Return [X, Y] of the center of cell containing provided text 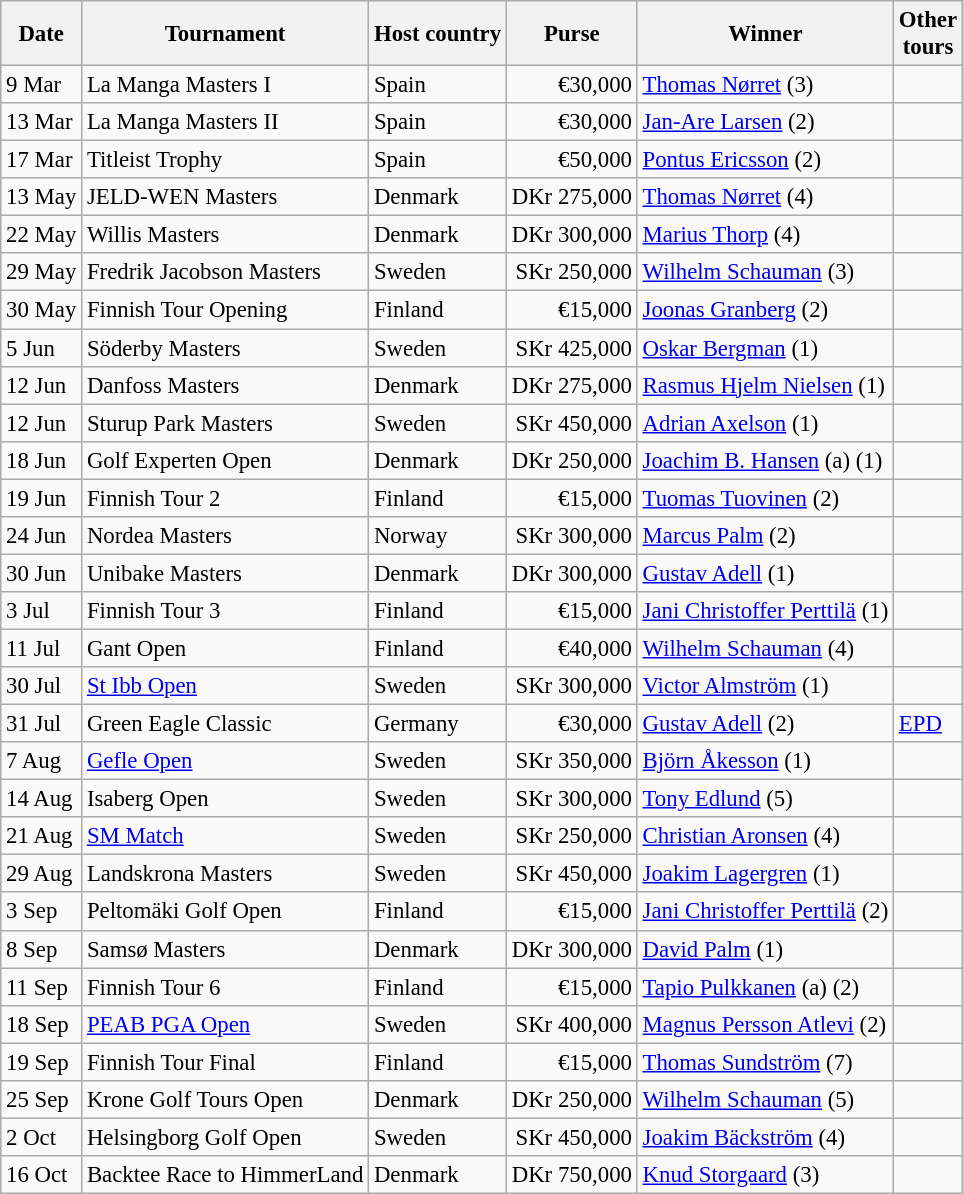
3 Sep [42, 912]
Marcus Palm (2) [765, 536]
13 May [42, 197]
Helsingborg Golf Open [226, 1137]
Othertours [928, 34]
9 Mar [42, 85]
Jani Christoffer Perttilä (1) [765, 611]
24 Jun [42, 536]
Gefle Open [226, 761]
Thomas Nørret (3) [765, 85]
Christian Aronsen (4) [765, 836]
Rasmus Hjelm Nielsen (1) [765, 385]
Magnus Persson Atlevi (2) [765, 1024]
Thomas Sundström (7) [765, 1062]
David Palm (1) [765, 949]
Wilhelm Schauman (5) [765, 1100]
13 Mar [42, 122]
Titleist Trophy [226, 160]
14 Aug [42, 799]
Adrian Axelson (1) [765, 423]
Tapio Pulkkanen (a) (2) [765, 987]
Date [42, 34]
Gustav Adell (2) [765, 724]
Pontus Ericsson (2) [765, 160]
DKr 750,000 [572, 1175]
Norway [438, 536]
Germany [438, 724]
18 Jun [42, 460]
€50,000 [572, 160]
17 Mar [42, 160]
11 Sep [42, 987]
22 May [42, 235]
SM Match [226, 836]
19 Sep [42, 1062]
30 May [42, 310]
Oskar Bergman (1) [765, 348]
Finnish Tour Final [226, 1062]
21 Aug [42, 836]
18 Sep [42, 1024]
30 Jun [42, 573]
Wilhelm Schauman (3) [765, 273]
Joonas Granberg (2) [765, 310]
Thomas Nørret (4) [765, 197]
Marius Thorp (4) [765, 235]
29 May [42, 273]
Danfoss Masters [226, 385]
La Manga Masters II [226, 122]
Green Eagle Classic [226, 724]
Tony Edlund (5) [765, 799]
Björn Åkesson (1) [765, 761]
Jani Christoffer Perttilä (2) [765, 912]
29 Aug [42, 874]
Söderby Masters [226, 348]
Gant Open [226, 648]
Jan-Are Larsen (2) [765, 122]
11 Jul [42, 648]
Nordea Masters [226, 536]
Tuomas Tuovinen (2) [765, 498]
Wilhelm Schauman (4) [765, 648]
La Manga Masters I [226, 85]
Willis Masters [226, 235]
SKr 400,000 [572, 1024]
Finnish Tour 2 [226, 498]
30 Jul [42, 686]
Host country [438, 34]
Backtee Race to HimmerLand [226, 1175]
Gustav Adell (1) [765, 573]
PEAB PGA Open [226, 1024]
€40,000 [572, 648]
Winner [765, 34]
Joakim Bäckström (4) [765, 1137]
Krone Golf Tours Open [226, 1100]
Golf Experten Open [226, 460]
SKr 425,000 [572, 348]
Joachim B. Hansen (a) (1) [765, 460]
16 Oct [42, 1175]
JELD-WEN Masters [226, 197]
5 Jun [42, 348]
Finnish Tour Opening [226, 310]
2 Oct [42, 1137]
Finnish Tour 6 [226, 987]
SKr 350,000 [572, 761]
Samsø Masters [226, 949]
Joakim Lagergren (1) [765, 874]
St Ibb Open [226, 686]
Fredrik Jacobson Masters [226, 273]
Purse [572, 34]
Unibake Masters [226, 573]
Victor Almström (1) [765, 686]
31 Jul [42, 724]
Knud Storgaard (3) [765, 1175]
7 Aug [42, 761]
EPD [928, 724]
Landskrona Masters [226, 874]
8 Sep [42, 949]
Peltomäki Golf Open [226, 912]
Isaberg Open [226, 799]
3 Jul [42, 611]
25 Sep [42, 1100]
19 Jun [42, 498]
Tournament [226, 34]
Finnish Tour 3 [226, 611]
Sturup Park Masters [226, 423]
